Provide the (X, Y) coordinate of the cell's center where the given text is located.  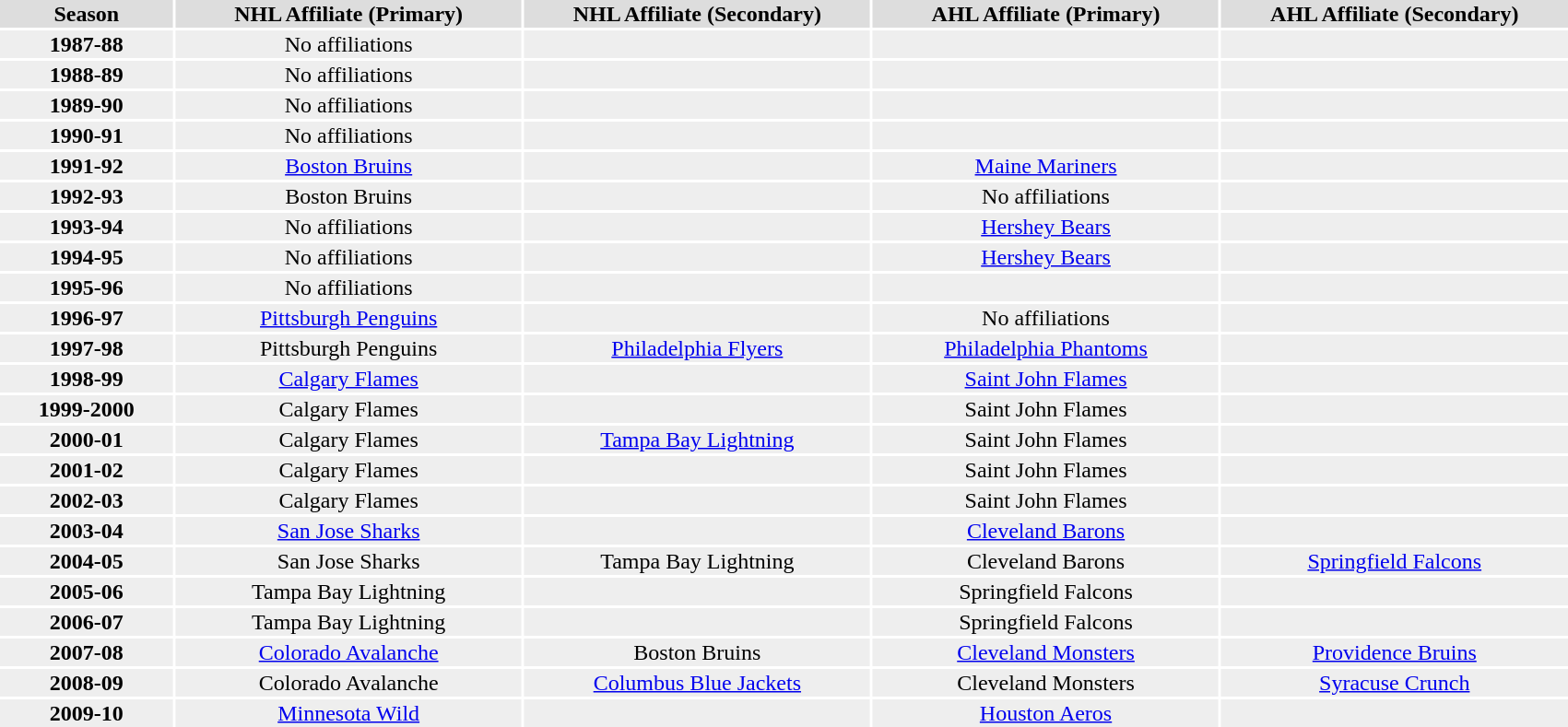
2009-10 (87, 713)
2000-01 (87, 440)
Maine Mariners (1045, 166)
Providence Bruins (1394, 652)
1989-90 (87, 105)
2001-02 (87, 470)
2003-04 (87, 531)
1999-2000 (87, 409)
Minnesota Wild (348, 713)
2002-03 (87, 500)
1993-94 (87, 227)
1990-91 (87, 135)
Season (87, 14)
AHL Affiliate (Primary) (1045, 14)
NHL Affiliate (Primary) (348, 14)
Houston Aeros (1045, 713)
1995-96 (87, 287)
2005-06 (87, 592)
1992-93 (87, 196)
Philadelphia Phantoms (1045, 348)
1996-97 (87, 318)
2007-08 (87, 652)
AHL Affiliate (Secondary) (1394, 14)
1998-99 (87, 379)
Columbus Blue Jackets (697, 683)
1988-89 (87, 75)
1991-92 (87, 166)
1994-95 (87, 257)
2008-09 (87, 683)
Philadelphia Flyers (697, 348)
1997-98 (87, 348)
2006-07 (87, 622)
1987-88 (87, 44)
2004-05 (87, 561)
NHL Affiliate (Secondary) (697, 14)
Syracuse Crunch (1394, 683)
